Find where the given text appears and provide that cell's center as [X, Y] coordinate. 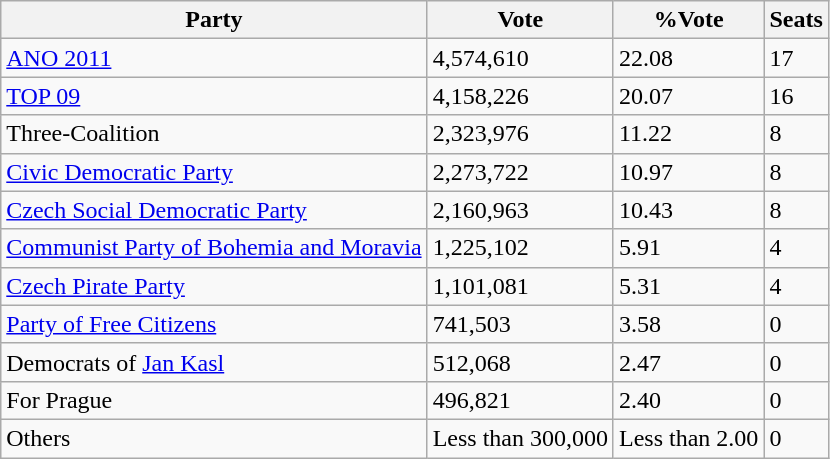
Less than 300,000 [520, 438]
Others [214, 438]
TOP 09 [214, 96]
2,160,963 [520, 210]
Czech Social Democratic Party [214, 210]
Czech Pirate Party [214, 286]
512,068 [520, 362]
2,323,976 [520, 134]
22.08 [688, 58]
Seats [796, 20]
Three-Coalition [214, 134]
Communist Party of Bohemia and Moravia [214, 248]
4,574,610 [520, 58]
4,158,226 [520, 96]
17 [796, 58]
Less than 2.00 [688, 438]
10.97 [688, 172]
496,821 [520, 400]
5.91 [688, 248]
10.43 [688, 210]
Party of Free Citizens [214, 324]
5.31 [688, 286]
Party [214, 20]
Vote [520, 20]
ANO 2011 [214, 58]
16 [796, 96]
2,273,722 [520, 172]
1,225,102 [520, 248]
%Vote [688, 20]
1,101,081 [520, 286]
2.40 [688, 400]
Democrats of Jan Kasl [214, 362]
Civic Democratic Party [214, 172]
For Prague [214, 400]
11.22 [688, 134]
741,503 [520, 324]
3.58 [688, 324]
2.47 [688, 362]
20.07 [688, 96]
